Return [x, y] of the center of cell containing provided text 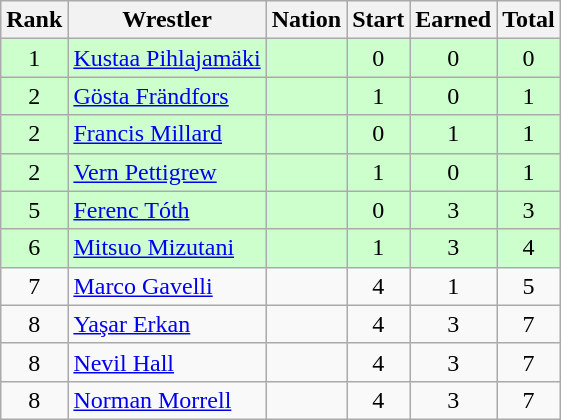
Earned [454, 20]
Marco Gavelli [167, 286]
Nation [306, 20]
Gösta Frändfors [167, 96]
Yaşar Erkan [167, 324]
Nevil Hall [167, 362]
Kustaa Pihlajamäki [167, 58]
Total [529, 20]
Ferenc Tóth [167, 210]
Mitsuo Mizutani [167, 248]
Norman Morrell [167, 400]
6 [34, 248]
Vern Pettigrew [167, 172]
Start [378, 20]
Francis Millard [167, 134]
Rank [34, 20]
Wrestler [167, 20]
